Provide the [x, y] coordinate of the cell's center where the given text is located.  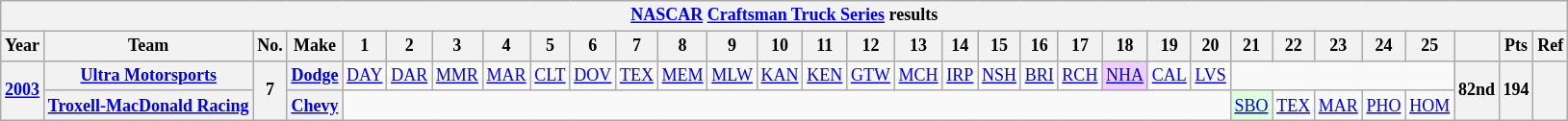
9 [732, 46]
6 [593, 46]
No. [270, 46]
25 [1430, 46]
MEM [682, 75]
NSH [999, 75]
Pts [1516, 46]
Make [315, 46]
CAL [1169, 75]
5 [551, 46]
HOM [1430, 106]
DAY [365, 75]
11 [825, 46]
DOV [593, 75]
BRI [1040, 75]
8 [682, 46]
20 [1211, 46]
Ultra Motorsports [148, 75]
MCH [918, 75]
Year [23, 46]
24 [1384, 46]
PHO [1384, 106]
GTW [871, 75]
MLW [732, 75]
13 [918, 46]
194 [1516, 90]
4 [506, 46]
Team [148, 46]
DAR [410, 75]
3 [456, 46]
19 [1169, 46]
21 [1251, 46]
14 [961, 46]
23 [1338, 46]
18 [1125, 46]
MMR [456, 75]
Ref [1551, 46]
16 [1040, 46]
NHA [1125, 75]
SBO [1251, 106]
IRP [961, 75]
KAN [780, 75]
Troxell-MacDonald Racing [148, 106]
NASCAR Craftsman Truck Series results [784, 15]
15 [999, 46]
Dodge [315, 75]
CLT [551, 75]
1 [365, 46]
82nd [1477, 90]
2003 [23, 90]
KEN [825, 75]
12 [871, 46]
22 [1294, 46]
RCH [1080, 75]
17 [1080, 46]
10 [780, 46]
Chevy [315, 106]
LVS [1211, 75]
2 [410, 46]
